Extract the (X, Y) coordinate from the center of the cell holding the provided text.  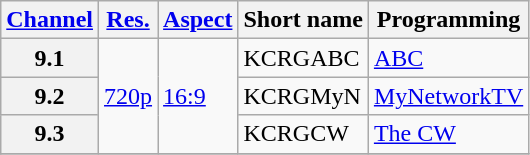
The CW (448, 134)
KCRGABC (303, 58)
MyNetworkTV (448, 96)
KCRGMyN (303, 96)
KCRGCW (303, 134)
9.2 (50, 96)
Channel (50, 20)
Res. (128, 20)
Short name (303, 20)
Aspect (198, 20)
Programming (448, 20)
ABC (448, 58)
9.1 (50, 58)
720p (128, 96)
9.3 (50, 134)
16:9 (198, 96)
